Return [X, Y] of the center of cell containing provided text 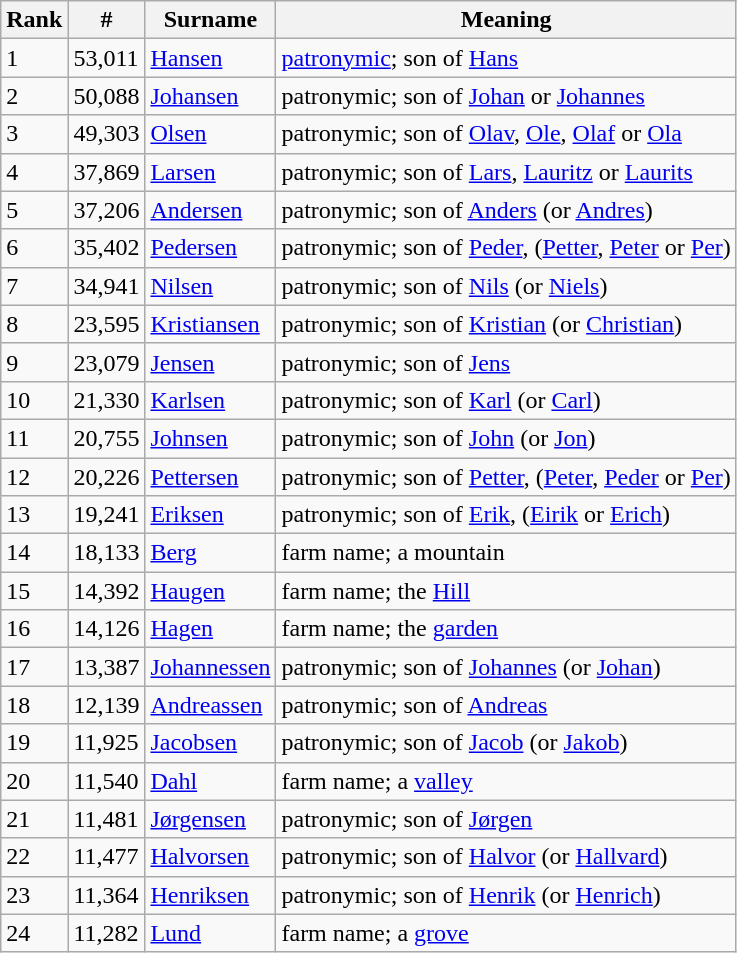
13,387 [106, 667]
4 [34, 172]
1 [34, 58]
Surname [210, 20]
22 [34, 857]
5 [34, 210]
20,755 [106, 438]
Berg [210, 553]
patronymic; son of Halvor (or Hallvard) [506, 857]
18 [34, 705]
11,540 [106, 781]
Jacobsen [210, 743]
farm name; the Hill [506, 591]
3 [34, 134]
6 [34, 248]
patronymic; son of Erik, (Eirik or Erich) [506, 515]
37,206 [106, 210]
23,595 [106, 324]
patronymic; son of Henrik (or Henrich) [506, 895]
patronymic; son of Anders (or Andres) [506, 210]
farm name; a mountain [506, 553]
patronymic; son of Andreas [506, 705]
Andersen [210, 210]
24 [34, 933]
farm name; a valley [506, 781]
farm name; the garden [506, 629]
Rank [34, 20]
Jørgensen [210, 819]
patronymic; son of Jørgen [506, 819]
Larsen [210, 172]
patronymic; son of Johannes (or Johan) [506, 667]
# [106, 20]
patronymic; son of Nils (or Niels) [506, 286]
Haugen [210, 591]
23,079 [106, 362]
8 [34, 324]
50,088 [106, 96]
Johnsen [210, 438]
14,392 [106, 591]
Eriksen [210, 515]
patronymic; son of John (or Jon) [506, 438]
Halvorsen [210, 857]
11,364 [106, 895]
23 [34, 895]
Meaning [506, 20]
Pettersen [210, 477]
patronymic; son of Olav, Ole, Olaf or Ola [506, 134]
11,481 [106, 819]
patronymic; son of Johan or Johannes [506, 96]
Johannessen [210, 667]
Hansen [210, 58]
17 [34, 667]
patronymic; son of Kristian (or Christian) [506, 324]
Pedersen [210, 248]
13 [34, 515]
farm name; a grove [506, 933]
19,241 [106, 515]
Jensen [210, 362]
patronymic; son of Jens [506, 362]
11,925 [106, 743]
49,303 [106, 134]
Olsen [210, 134]
patronymic; son of Lars, Lauritz or Laurits [506, 172]
34,941 [106, 286]
Nilsen [210, 286]
19 [34, 743]
15 [34, 591]
patronymic; son of Hans [506, 58]
Dahl [210, 781]
patronymic; son of Peder, (Petter, Peter or Per) [506, 248]
35,402 [106, 248]
patronymic; son of Petter, (Peter, Peder or Per) [506, 477]
21 [34, 819]
20,226 [106, 477]
7 [34, 286]
Kristiansen [210, 324]
11,282 [106, 933]
2 [34, 96]
Lund [210, 933]
12 [34, 477]
16 [34, 629]
37,869 [106, 172]
Hagen [210, 629]
patronymic; son of Jacob (or Jakob) [506, 743]
18,133 [106, 553]
Karlsen [210, 400]
9 [34, 362]
21,330 [106, 400]
14 [34, 553]
14,126 [106, 629]
patronymic; son of Karl (or Carl) [506, 400]
Johansen [210, 96]
20 [34, 781]
10 [34, 400]
12,139 [106, 705]
Henriksen [210, 895]
Andreassen [210, 705]
11,477 [106, 857]
11 [34, 438]
53,011 [106, 58]
